Provide the (x, y) coordinate of the cell's center where the given text is located.  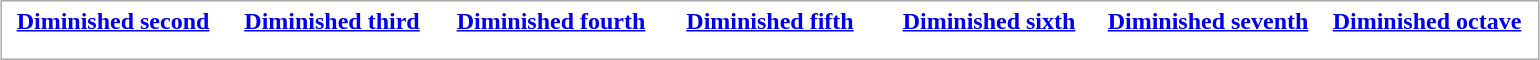
Diminished seventh (1208, 20)
Diminished fifth (770, 20)
Diminished sixth (989, 20)
Diminished octave (1427, 20)
Diminished third (332, 20)
Diminished fourth (551, 20)
Diminished second (113, 20)
